Search for the cell housing the specified text and yield its [X, Y] center coordinate. 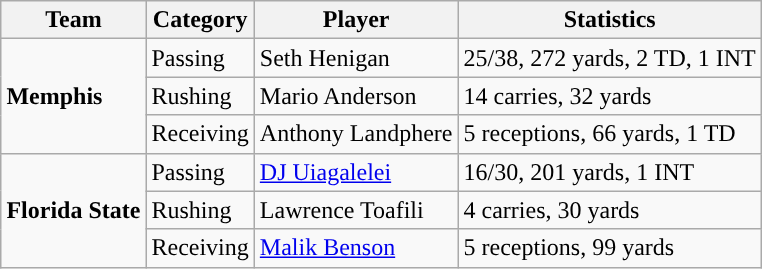
Florida State [74, 210]
Statistics [610, 20]
DJ Uiagalelei [356, 172]
Memphis [74, 96]
Mario Anderson [356, 96]
25/38, 272 yards, 2 TD, 1 INT [610, 58]
5 receptions, 99 yards [610, 248]
14 carries, 32 yards [610, 96]
Player [356, 20]
Anthony Landphere [356, 134]
16/30, 201 yards, 1 INT [610, 172]
Team [74, 20]
Category [200, 20]
Malik Benson [356, 248]
Lawrence Toafili [356, 210]
Seth Henigan [356, 58]
4 carries, 30 yards [610, 210]
5 receptions, 66 yards, 1 TD [610, 134]
